Find where the given text appears and provide that cell's center as [X, Y] coordinate. 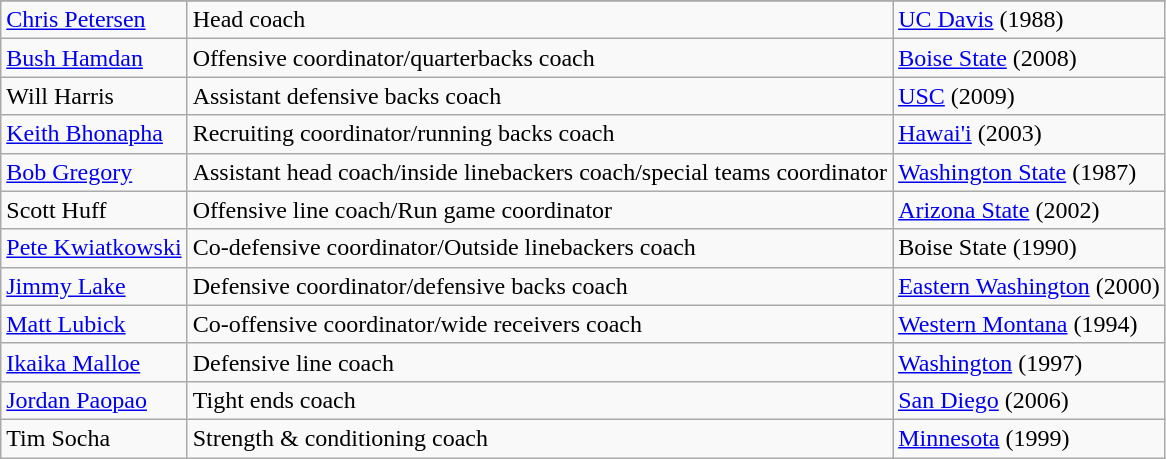
Washington (1997) [1030, 362]
Offensive coordinator/quarterbacks coach [540, 58]
USC (2009) [1030, 96]
Arizona State (2002) [1030, 210]
Recruiting coordinator/running backs coach [540, 134]
Jordan Paopao [94, 400]
Bush Hamdan [94, 58]
Strength & conditioning coach [540, 438]
Scott Huff [94, 210]
Tim Socha [94, 438]
Eastern Washington (2000) [1030, 286]
Hawai'i (2003) [1030, 134]
Ikaika Malloe [94, 362]
Bob Gregory [94, 172]
Assistant head coach/inside linebackers coach/special teams coordinator [540, 172]
Head coach [540, 20]
Chris Petersen [94, 20]
Boise State (2008) [1030, 58]
Tight ends coach [540, 400]
Offensive line coach/Run game coordinator [540, 210]
Washington State (1987) [1030, 172]
Boise State (1990) [1030, 248]
Co-offensive coordinator/wide receivers coach [540, 324]
UC Davis (1988) [1030, 20]
Defensive line coach [540, 362]
San Diego (2006) [1030, 400]
Jimmy Lake [94, 286]
Pete Kwiatkowski [94, 248]
Will Harris [94, 96]
Western Montana (1994) [1030, 324]
Co-defensive coordinator/Outside linebackers coach [540, 248]
Keith Bhonapha [94, 134]
Defensive coordinator/defensive backs coach [540, 286]
Assistant defensive backs coach [540, 96]
Minnesota (1999) [1030, 438]
Matt Lubick [94, 324]
